Scan for the cell matching the given text and deliver its (X, Y) coordinate at center. 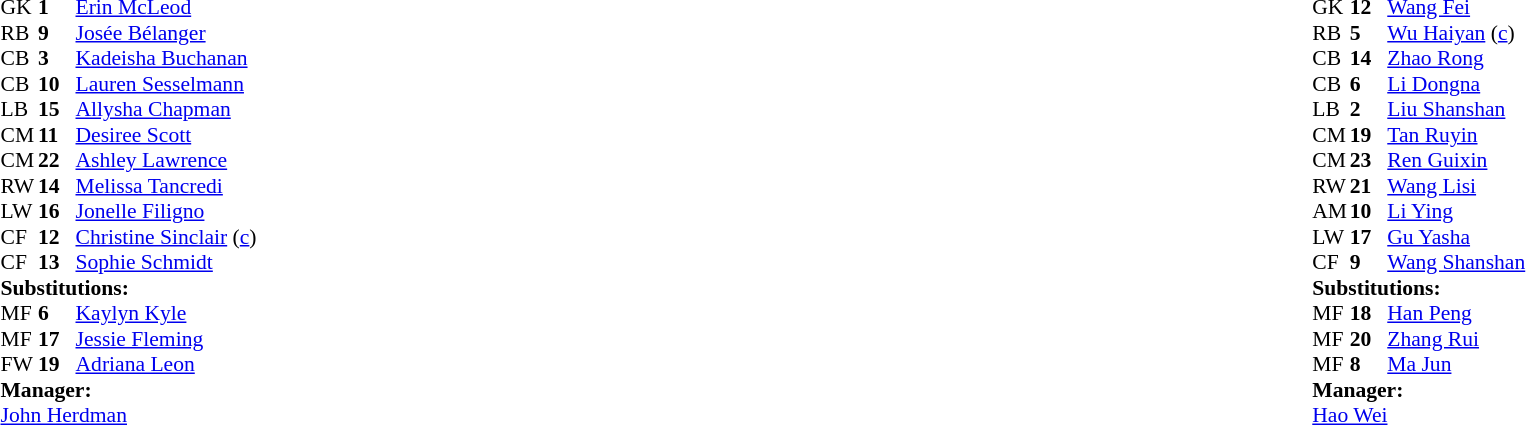
Li Dongna (1456, 84)
2 (1369, 109)
Gu Yasha (1456, 237)
Melissa Tancredi (166, 186)
3 (57, 59)
Wang Lisi (1456, 186)
Ashley Lawrence (166, 161)
Christine Sinclair (c) (166, 237)
Liu Shanshan (1456, 109)
Josée Bélanger (166, 33)
Tan Ruyin (1456, 135)
Jonelle Filigno (166, 211)
Desiree Scott (166, 135)
AM (1331, 211)
12 (57, 237)
Allysha Chapman (166, 109)
Ren Guixin (1456, 161)
21 (1369, 186)
Wang Shanshan (1456, 263)
Kadeisha Buchanan (166, 59)
18 (1369, 313)
16 (57, 211)
Ma Jun (1456, 365)
Jessie Fleming (166, 339)
15 (57, 109)
Sophie Schmidt (166, 263)
20 (1369, 339)
13 (57, 263)
11 (57, 135)
Han Peng (1456, 313)
Zhao Rong (1456, 59)
22 (57, 161)
5 (1369, 33)
Li Ying (1456, 211)
Kaylyn Kyle (166, 313)
Adriana Leon (166, 365)
23 (1369, 161)
Zhang Rui (1456, 339)
Wu Haiyan (c) (1456, 33)
FW (19, 365)
Lauren Sesselmann (166, 84)
8 (1369, 365)
